Return [X, Y] of the center of cell containing provided text 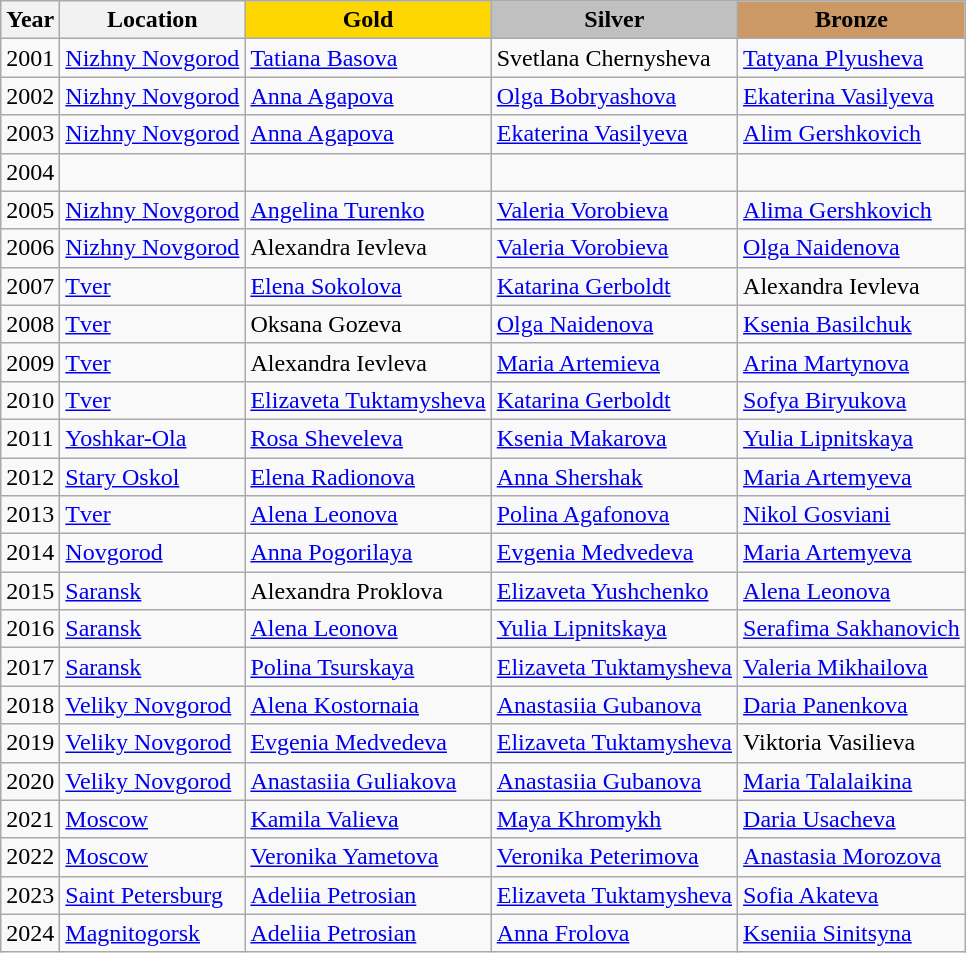
Viktoria Vasilieva [852, 743]
2002 [30, 96]
Maria Artemieva [614, 362]
Veronika Yametova [368, 857]
Stary Oskol [152, 477]
Olga Bobryashova [614, 96]
2011 [30, 438]
Svetlana Chernysheva [614, 58]
2015 [30, 591]
Angelina Turenko [368, 210]
2012 [30, 477]
Serafima Sakhanovich [852, 629]
Maya Khromykh [614, 819]
Polina Agafonova [614, 515]
Kseniia Sinitsyna [852, 933]
Elena Sokolova [368, 286]
2019 [30, 743]
Bronze [852, 20]
Anastasia Morozova [852, 857]
Rosa Sheveleva [368, 438]
Anna Shershak [614, 477]
2024 [30, 933]
2016 [30, 629]
2014 [30, 553]
2023 [30, 895]
Alexandra Proklova [368, 591]
Silver [614, 20]
Year [30, 20]
Arina Martynova [852, 362]
Novgorod [152, 553]
Location [152, 20]
Yoshkar-Ola [152, 438]
2003 [30, 134]
2013 [30, 515]
Gold [368, 20]
Polina Tsurskaya [368, 667]
Anastasiia Guliakova [368, 781]
2020 [30, 781]
Ksenia Basilchuk [852, 324]
Tatiana Basova [368, 58]
Alena Kostornaia [368, 705]
Anna Pogorilaya [368, 553]
Tatyana Plyusheva [852, 58]
Elena Radionova [368, 477]
Alim Gershkovich [852, 134]
2022 [30, 857]
Magnitogorsk [152, 933]
2007 [30, 286]
Maria Talalaikina [852, 781]
Kamila Valieva [368, 819]
Veronika Peterimova [614, 857]
2018 [30, 705]
2001 [30, 58]
Anna Frolova [614, 933]
Saint Petersburg [152, 895]
Elizaveta Yushchenko [614, 591]
2006 [30, 248]
Valeria Mikhailova [852, 667]
2021 [30, 819]
2008 [30, 324]
Daria Panenkova [852, 705]
Daria Usacheva [852, 819]
Nikol Gosviani [852, 515]
2017 [30, 667]
2004 [30, 172]
2005 [30, 210]
Ksenia Makarova [614, 438]
2010 [30, 400]
Oksana Gozeva [368, 324]
2009 [30, 362]
Sofya Biryukova [852, 400]
Alima Gershkovich [852, 210]
Sofia Akateva [852, 895]
